Output the [X, Y] coordinate of the center of the cell containing the given text.  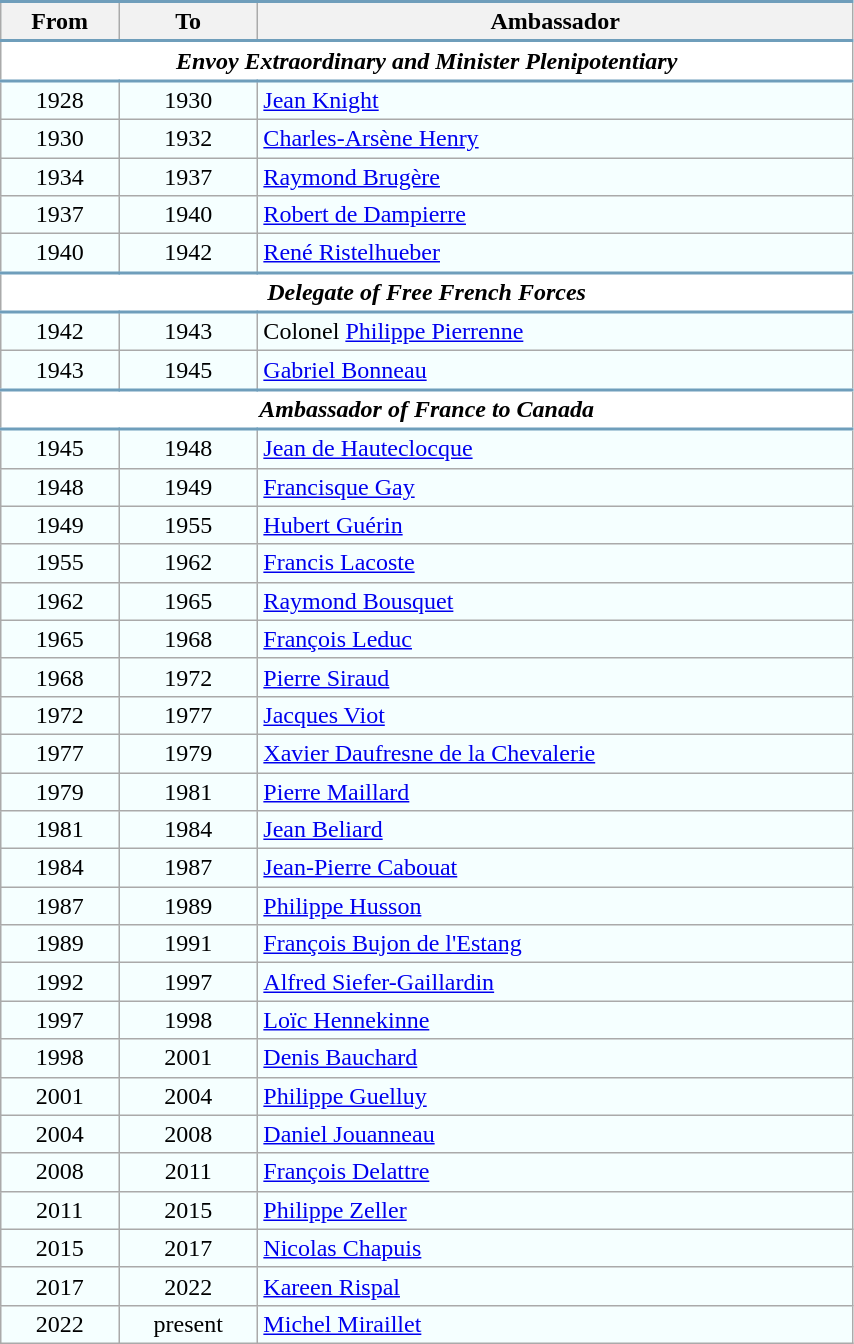
François Delattre [556, 1172]
Raymond Bousquet [556, 601]
Pierre Siraud [556, 677]
Nicolas Chapuis [556, 1248]
Delegate of Free French Forces [427, 292]
Jean Beliard [556, 830]
Colonel Philippe Pierrenne [556, 332]
Envoy Extraordinary and Minister Plenipotentiary [427, 61]
1992 [60, 982]
1934 [60, 177]
present [188, 1324]
François Leduc [556, 639]
Jacques Viot [556, 715]
Alfred Siefer-Gaillardin [556, 982]
Philippe Zeller [556, 1210]
Jean Knight [556, 100]
Ambassador [556, 22]
Philippe Guelluy [556, 1096]
1991 [188, 944]
Jean de Hauteclocque [556, 448]
Jean-Pierre Cabouat [556, 868]
Francis Lacoste [556, 563]
Charles-Arsène Henry [556, 138]
1932 [188, 138]
François Bujon de l'Estang [556, 944]
René Ristelhueber [556, 254]
Philippe Husson [556, 906]
Daniel Jouanneau [556, 1134]
Francisque Gay [556, 487]
Xavier Daufresne de la Chevalerie [556, 753]
Ambassador of France to Canada [427, 410]
Denis Bauchard [556, 1058]
1928 [60, 100]
To [188, 22]
Kareen Rispal [556, 1286]
Pierre Maillard [556, 791]
Loïc Hennekinne [556, 1020]
Raymond Brugère [556, 177]
Michel Miraillet [556, 1324]
Hubert Guérin [556, 525]
Gabriel Bonneau [556, 370]
Robert de Dampierre [556, 215]
From [60, 22]
